Scan for the cell matching the given text and deliver its (X, Y) coordinate at center. 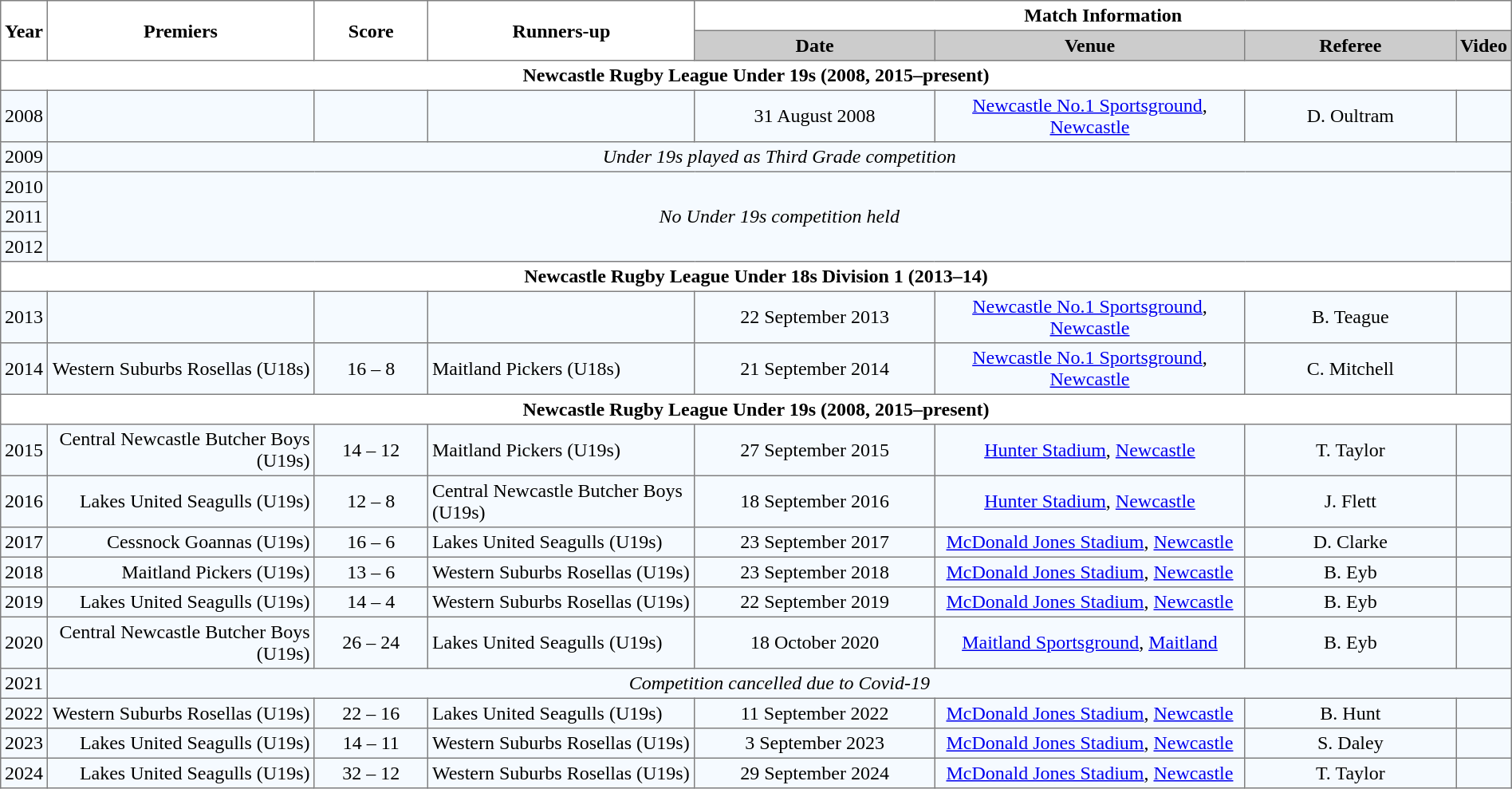
31 August 2008 (815, 116)
27 September 2015 (815, 450)
Video (1484, 45)
18 October 2020 (815, 642)
22 – 16 (372, 713)
J. Flett (1351, 501)
14 – 4 (372, 602)
Runners-up (561, 30)
2024 (24, 773)
D. Oultram (1351, 116)
3 September 2023 (815, 744)
23 September 2017 (815, 542)
B. Hunt (1351, 713)
Score (372, 30)
2018 (24, 572)
23 September 2018 (815, 572)
22 September 2019 (815, 602)
32 – 12 (372, 773)
Under 19s played as Third Grade competition (779, 157)
29 September 2024 (815, 773)
Referee (1351, 45)
2012 (24, 247)
2022 (24, 713)
C. Mitchell (1351, 369)
14 – 11 (372, 744)
2023 (24, 744)
11 September 2022 (815, 713)
Year (24, 30)
Competition cancelled due to Covid-19 (779, 684)
Western Suburbs Rosellas (U18s) (180, 369)
Match Information (1103, 16)
14 – 12 (372, 450)
2015 (24, 450)
2020 (24, 642)
2016 (24, 501)
No Under 19s competition held (779, 216)
2021 (24, 684)
2013 (24, 317)
Newcastle Rugby League Under 18s Division 1 (2013–14) (756, 277)
Premiers (180, 30)
18 September 2016 (815, 501)
2014 (24, 369)
D. Clarke (1351, 542)
2017 (24, 542)
2009 (24, 157)
2011 (24, 217)
S. Daley (1351, 744)
2008 (24, 116)
Maitland Sportsground, Maitland (1089, 642)
Cessnock Goannas (U19s) (180, 542)
2010 (24, 187)
26 – 24 (372, 642)
B. Teague (1351, 317)
22 September 2013 (815, 317)
13 – 6 (372, 572)
21 September 2014 (815, 369)
16 – 6 (372, 542)
12 – 8 (372, 501)
Maitland Pickers (U18s) (561, 369)
Date (815, 45)
Venue (1089, 45)
2019 (24, 602)
16 – 8 (372, 369)
